Scan for the cell matching the given text and deliver its (x, y) coordinate at center. 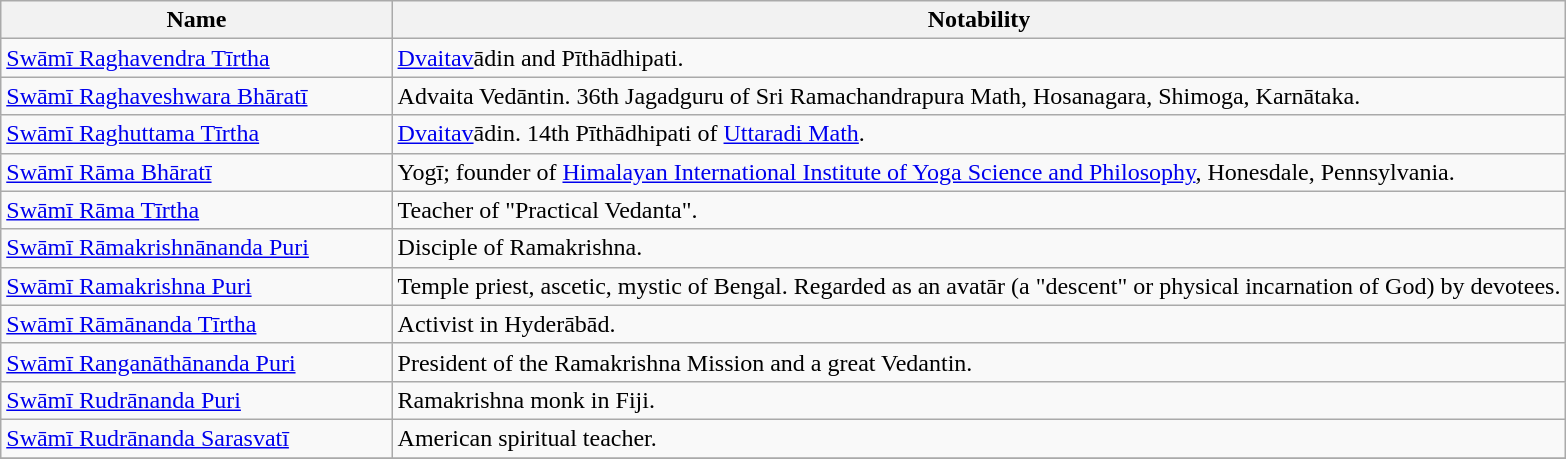
Activist in Hyderābād. (979, 324)
Swāmī Ramakrishna Puri (196, 286)
Teacher of "Practical Vedanta". (979, 210)
Disciple of Ramakrishna. (979, 248)
Swāmī Rudrānanda Puri (196, 400)
President of the Ramakrishna Mission and a great Vedantin. (979, 362)
Yogī; founder of Himalayan International Institute of Yoga Science and Philosophy, Honesdale, Pennsylvania. (979, 172)
Notability (979, 20)
Name (196, 20)
Dvaitavādin and Pīthādhipati. (979, 58)
Swāmī Rāma Tīrtha (196, 210)
Dvaitavādin. 14th Pīthādhipati of Uttaradi Math. (979, 134)
Swāmī Raghuttama Tīrtha (196, 134)
Swāmī Raghavendra Tīrtha (196, 58)
Swāmī Rāma Bhāratī (196, 172)
Swāmī Ranganāthānanda Puri (196, 362)
Swāmī Rāmānanda Tīrtha (196, 324)
Advaita Vedāntin. 36th Jagadguru of Sri Ramachandrapura Math, Hosanagara, Shimoga, Karnātaka. (979, 96)
Swāmī Rudrānanda Sarasvatī (196, 438)
Swāmī Rāmakrishnānanda Puri (196, 248)
Ramakrishna monk in Fiji. (979, 400)
American spiritual teacher. (979, 438)
Swāmī Raghaveshwara Bhāratī (196, 96)
Temple priest, ascetic, mystic of Bengal. Regarded as an avatār (a "descent" or physical incarnation of God) by devotees. (979, 286)
